Determine the [X, Y] coordinate at the center of the cell enclosing the given text.  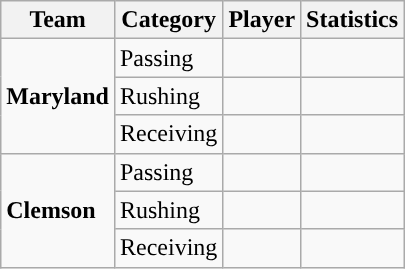
Category [168, 20]
Team [58, 20]
Statistics [352, 20]
Maryland [58, 96]
Clemson [58, 210]
Player [262, 20]
